Scan for the cell matching the given text and deliver its (x, y) coordinate at center. 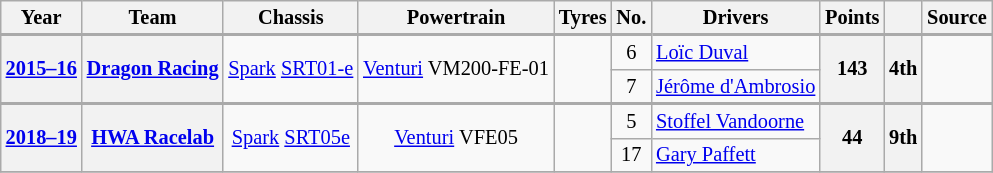
Venturi VFE05 (456, 138)
Gary Paffett (736, 155)
No. (631, 17)
HWA Racelab (153, 138)
Spark SRT05e (290, 138)
Powertrain (456, 17)
Chassis (290, 17)
2018–19 (42, 138)
Loïc Duval (736, 52)
17 (631, 155)
Tyres (583, 17)
44 (852, 138)
4th (903, 70)
5 (631, 121)
Spark SRT01-e (290, 70)
Venturi VM200-FE-01 (456, 70)
Jérôme d'Ambrosio (736, 86)
7 (631, 86)
Year (42, 17)
143 (852, 70)
Drivers (736, 17)
Source (956, 17)
Dragon Racing (153, 70)
2015–16 (42, 70)
Team (153, 17)
9th (903, 138)
6 (631, 52)
Points (852, 17)
Stoffel Vandoorne (736, 121)
